Determine the [X, Y] coordinate at the center of the cell enclosing the given text.  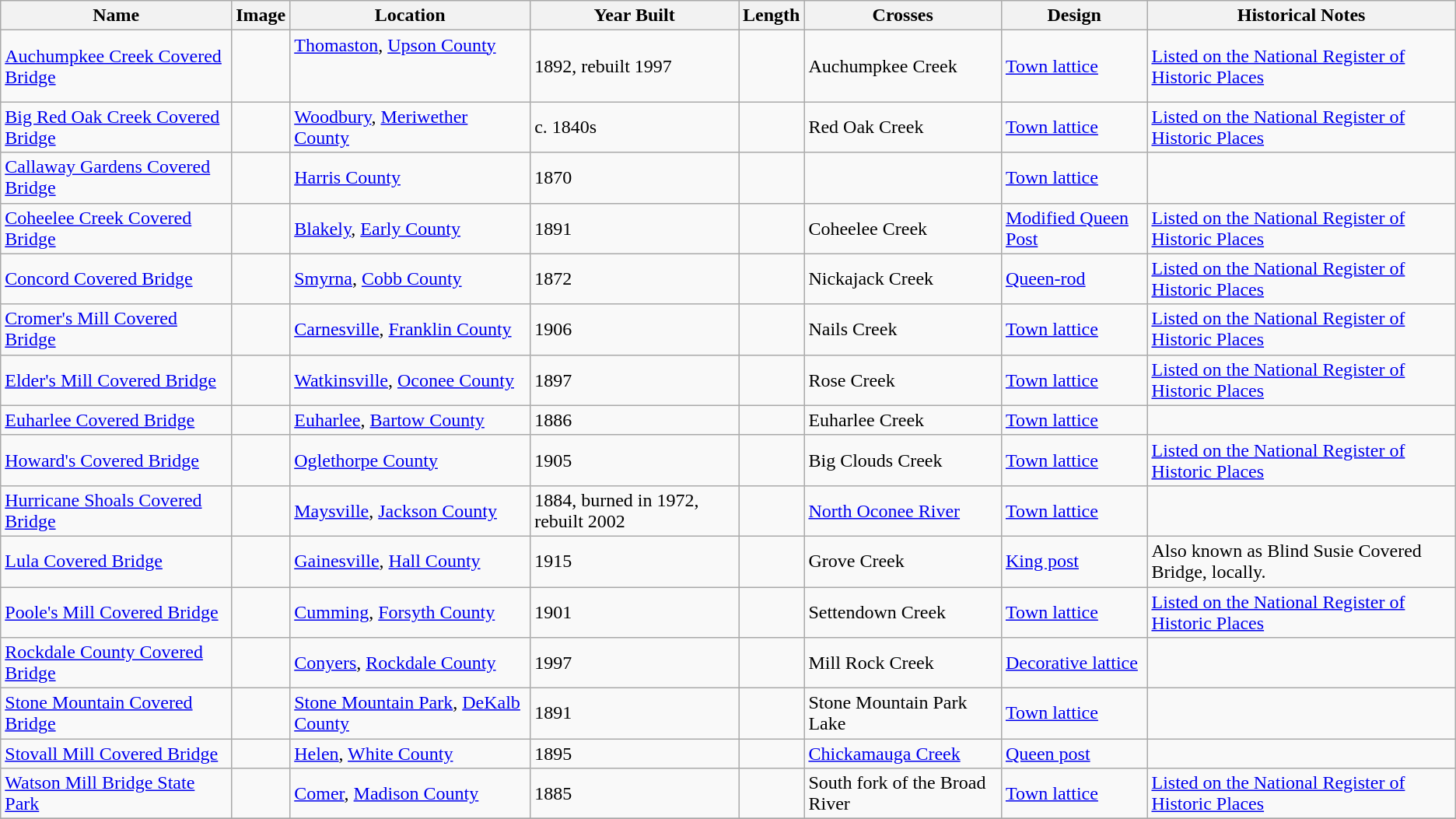
Elder's Mill Covered Bridge [117, 380]
Helen, White County [411, 754]
Cumming, Forsyth County [411, 611]
Cromer's Mill Covered Bridge [117, 330]
Euharlee, Bartow County [411, 420]
North Oconee River [903, 510]
Also known as Blind Susie Covered Bridge, locally. [1301, 562]
Howard's Covered Bridge [117, 460]
1915 [635, 562]
Nickajack Creek [903, 278]
Conyers, Rockdale County [411, 663]
Gainesville, Hall County [411, 562]
Name [117, 16]
Grove Creek [903, 562]
Chickamauga Creek [903, 754]
Auchumpkee Creek Covered Bridge [117, 66]
1905 [635, 460]
Image [261, 16]
Concord Covered Bridge [117, 278]
Harris County [411, 177]
1870 [635, 177]
Stone Mountain Park, DeKalb County [411, 714]
Historical Notes [1301, 16]
Rose Creek [903, 380]
Crosses [903, 16]
Stovall Mill Covered Bridge [117, 754]
Hurricane Shoals Covered Bridge [117, 510]
1997 [635, 663]
Euharlee Covered Bridge [117, 420]
Maysville, Jackson County [411, 510]
King post [1074, 562]
Length [772, 16]
Woodbury, Meriwether County [411, 128]
1885 [635, 793]
Big Clouds Creek [903, 460]
Red Oak Creek [903, 128]
Oglethorpe County [411, 460]
Auchumpkee Creek [903, 66]
Coheelee Creek [903, 229]
Thomaston, Upson County [411, 66]
Stone Mountain Park Lake [903, 714]
Big Red Oak Creek Covered Bridge [117, 128]
South fork of the Broad River [903, 793]
Design [1074, 16]
Nails Creek [903, 330]
Settendown Creek [903, 611]
Decorative lattice [1074, 663]
Stone Mountain Covered Bridge [117, 714]
Carnesville, Franklin County [411, 330]
1886 [635, 420]
1895 [635, 754]
Poole's Mill Covered Bridge [117, 611]
Lula Covered Bridge [117, 562]
1901 [635, 611]
1906 [635, 330]
Modified Queen Post [1074, 229]
Queen post [1074, 754]
Smyrna, Cobb County [411, 278]
1892, rebuilt 1997 [635, 66]
Euharlee Creek [903, 420]
Blakely, Early County [411, 229]
1897 [635, 380]
Comer, Madison County [411, 793]
Mill Rock Creek [903, 663]
Location [411, 16]
Rockdale County Covered Bridge [117, 663]
1884, burned in 1972, rebuilt 2002 [635, 510]
Watkinsville, Oconee County [411, 380]
Coheelee Creek Covered Bridge [117, 229]
1872 [635, 278]
Watson Mill Bridge State Park [117, 793]
Queen-rod [1074, 278]
Year Built [635, 16]
c. 1840s [635, 128]
Callaway Gardens Covered Bridge [117, 177]
